Scan for the cell matching the given text and deliver its [X, Y] coordinate at center. 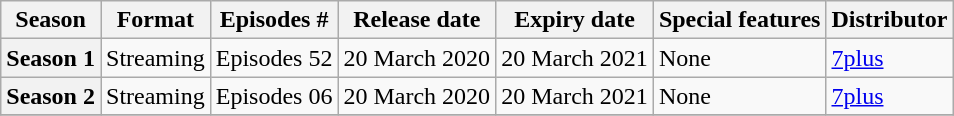
Special features [740, 20]
Episodes 06 [274, 96]
Format [155, 20]
Episodes 52 [274, 58]
Release date [417, 20]
Season 2 [51, 96]
Expiry date [575, 20]
Distributor [890, 20]
Season [51, 20]
Season 1 [51, 58]
Episodes # [274, 20]
